Detect which cell encompasses the target text, then output its [X, Y] center coordinate. 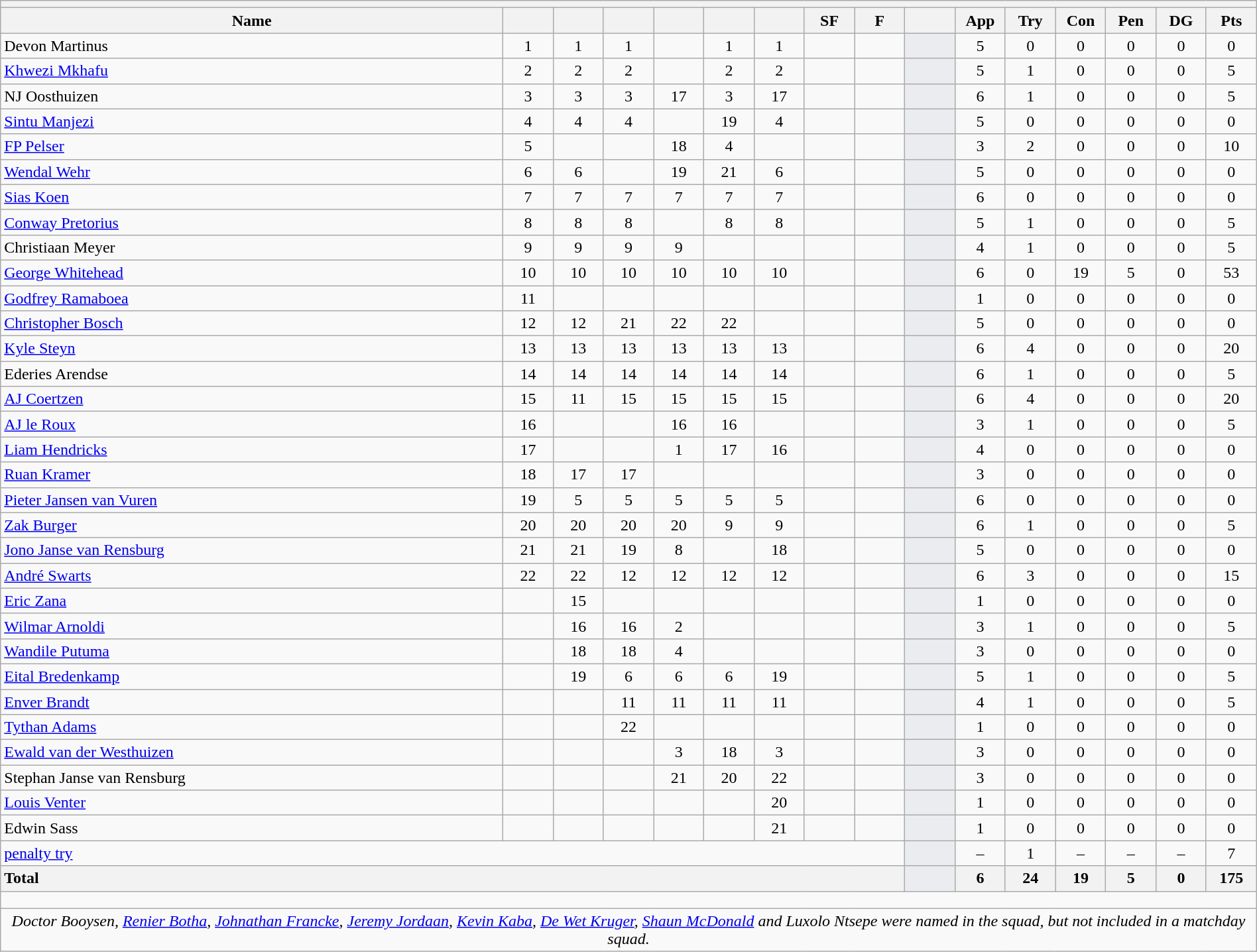
Sias Koen [252, 197]
175 [1231, 878]
Wendal Wehr [252, 172]
Khwezi Mkhafu [252, 71]
Godfrey Ramaboea [252, 298]
Tythan Adams [252, 727]
Total [453, 878]
Name [252, 21]
AJ le Roux [252, 424]
Ewald van der Westhuizen [252, 752]
Pieter Jansen van Vuren [252, 500]
Jono Janse van Rensburg [252, 550]
Ruan Kramer [252, 475]
penalty try [453, 853]
Conway Pretorius [252, 222]
Try [1030, 21]
Devon Martinus [252, 46]
24 [1030, 878]
AJ Coertzen [252, 399]
Zak Burger [252, 525]
DG [1181, 21]
NJ Oosthuizen [252, 96]
André Swarts [252, 575]
Pts [1231, 21]
Wilmar Arnoldi [252, 626]
Christiaan Meyer [252, 247]
Liam Hendricks [252, 449]
53 [1231, 272]
Stephan Janse van Rensburg [252, 778]
George Whitehead [252, 272]
Eric Zana [252, 601]
Sintu Manjezi [252, 121]
Enver Brandt [252, 702]
Eital Bredenkamp [252, 676]
Wandile Putuma [252, 651]
Kyle Steyn [252, 349]
Pen [1131, 21]
Con [1081, 21]
Louis Venter [252, 803]
F [880, 21]
Christopher Bosch [252, 324]
Edwin Sass [252, 828]
SF [829, 21]
FP Pelser [252, 147]
Ederies Arendse [252, 374]
App [981, 21]
